Output the [x, y] coordinate of the center of the cell containing the given text.  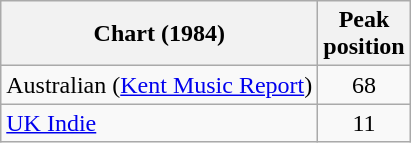
Chart (1984) [160, 34]
Peakposition [364, 34]
UK Indie [160, 123]
68 [364, 85]
Australian (Kent Music Report) [160, 85]
11 [364, 123]
